For the text-containing cell, return its midpoint in (x, y) coordinate format. 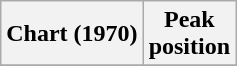
Peakposition (189, 34)
Chart (1970) (72, 34)
